Return the [X, Y] coordinate for the center point of the cell that contains the specified text.  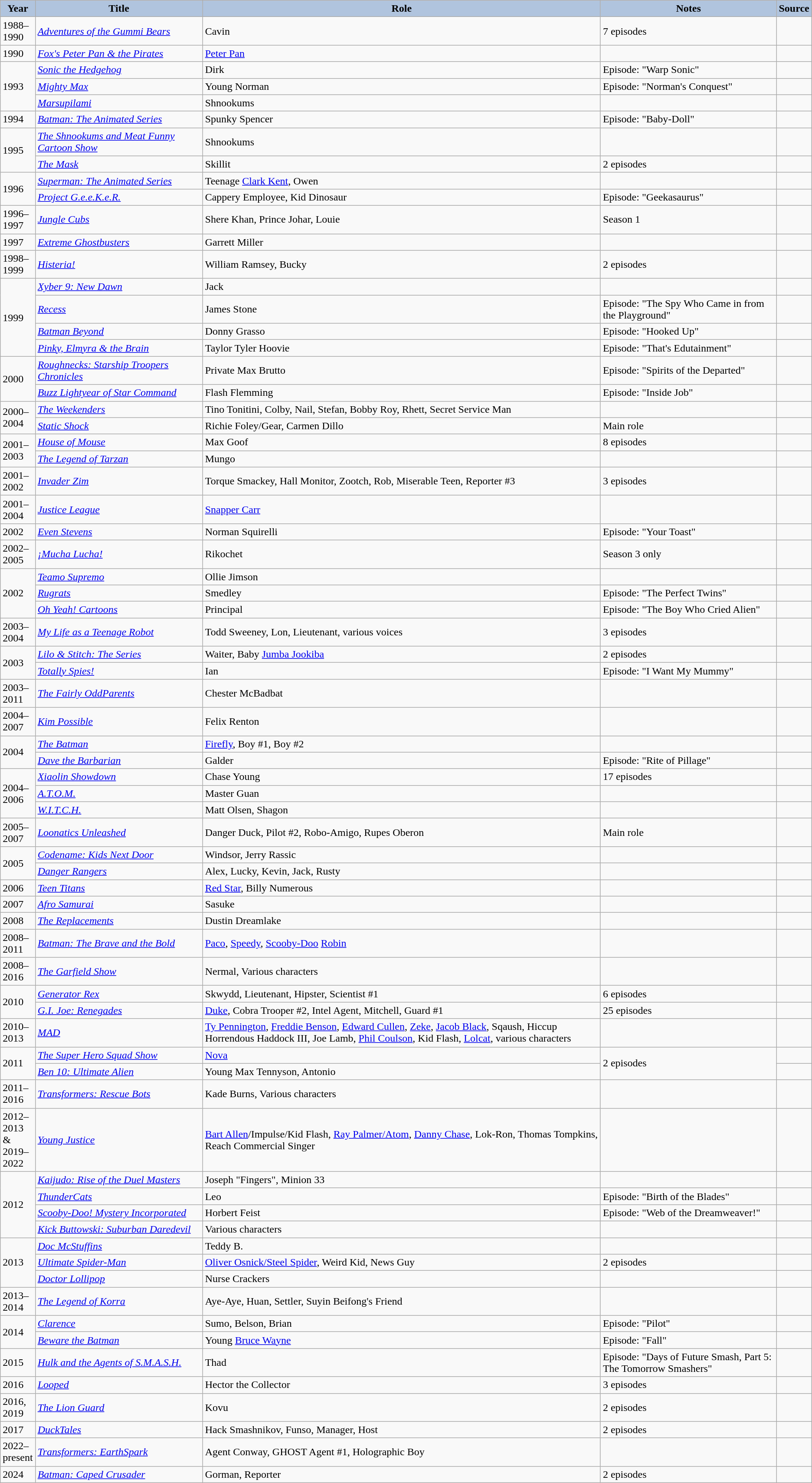
The Super Hero Squad Show [119, 1055]
2012 [18, 1204]
Batman: Caped Crusader [119, 1474]
2002–2005 [18, 554]
My Life as a Teenage Robot [119, 632]
Superman: The Animated Series [119, 181]
2005–2007 [18, 832]
The Replacements [119, 921]
Garrett Miller [402, 242]
Ben 10: Ultimate Alien [119, 1072]
Tino Tonitini, Colby, Nail, Stefan, Bobby Roy, Rhett, Secret Service Man [402, 409]
Ian [402, 671]
1996 [18, 189]
The Mask [119, 164]
Ultimate Spider-Man [119, 1263]
MAD [119, 1033]
Episode: "Geekasaurus" [688, 197]
Generator Rex [119, 994]
Agent Conway, GHOST Agent #1, Holographic Boy [402, 1452]
Snapper Carr [402, 510]
¡Mucha Lucha! [119, 554]
Justice League [119, 510]
Clarence [119, 1324]
2004–2006 [18, 793]
Nermal, Various characters [402, 971]
Episode: "Norman's Conquest" [688, 86]
17 episodes [688, 777]
Episode: "Days of Future Smash, Part 5: The Tomorrow Smashers" [688, 1363]
Episode: "Baby-Doll" [688, 119]
Danger Duck, Pilot #2, Robo-Amigo, Rupes Oberon [402, 832]
The Lion Guard [119, 1407]
2003 [18, 663]
Spunky Spencer [402, 119]
Skwydd, Lieutenant, Hipster, Scientist #1 [402, 994]
Mighty Max [119, 86]
Peter Pan [402, 53]
2008–2016 [18, 971]
Joseph "Fingers", Minion 33 [402, 1180]
Taylor Tyler Hoovie [402, 348]
Young Max Tennyson, Antonio [402, 1072]
Source [794, 9]
Episode: "Spirits of the Departed" [688, 371]
Batman Beyond [119, 332]
2013–2014 [18, 1301]
Adventures of the Gummi Bears [119, 31]
Richie Foley/Gear, Carmen Dillo [402, 426]
2008–2011 [18, 944]
1993 [18, 86]
2011–2016 [18, 1094]
Donny Grasso [402, 332]
Season 3 only [688, 554]
Rugrats [119, 593]
Xyber 9: New Dawn [119, 287]
Master Guan [402, 793]
Young Bruce Wayne [402, 1340]
House of Mouse [119, 442]
Principal [402, 610]
Ollie Jimson [402, 577]
Episode: "Your Toast" [688, 532]
Smedley [402, 593]
Teenage Clark Kent, Owen [402, 181]
Episode: "Warp Sonic" [688, 70]
James Stone [402, 309]
25 episodes [688, 1010]
Codename: Kids Next Door [119, 855]
2012–2013 & 2019–2022 [18, 1140]
2016, 2019 [18, 1407]
2024 [18, 1474]
Teamo Supremo [119, 577]
Hulk and the Agents of S.M.A.S.H. [119, 1363]
The Garfield Show [119, 971]
A.T.O.M. [119, 793]
Batman: The Animated Series [119, 119]
Scooby-Doo! Mystery Incorporated [119, 1213]
The Legend of Korra [119, 1301]
Firefly, Boy #1, Boy #2 [402, 744]
The Legend of Tarzan [119, 459]
8 episodes [688, 442]
1999 [18, 318]
Fox's Peter Pan & the Pirates [119, 53]
G.I. Joe: Renegades [119, 1010]
Red Star, Billy Numerous [402, 888]
2001–2002 [18, 481]
The Shnookums and Meat Funny Cartoon Show [119, 141]
2011 [18, 1063]
Transformers: Rescue Bots [119, 1094]
Episode: "Hooked Up" [688, 332]
Mungo [402, 459]
2016 [18, 1385]
Nova [402, 1055]
Waiter, Baby Jumba Jookiba [402, 654]
Episode: "Pilot" [688, 1324]
Hector the Collector [402, 1385]
Shere Khan, Prince Johar, Louie [402, 220]
Episode: "Web of the Dreamweaver!" [688, 1213]
2005 [18, 863]
1988–1990 [18, 31]
Chester McBadbat [402, 694]
2003–2011 [18, 694]
2004–2007 [18, 721]
2003–2004 [18, 632]
2017 [18, 1430]
6 episodes [688, 994]
Cavin [402, 31]
William Ramsey, Bucky [402, 265]
2022–present [18, 1452]
The Fairly OddParents [119, 694]
1998–1999 [18, 265]
Notes [688, 9]
Young Norman [402, 86]
Cappery Employee, Kid Dinosaur [402, 197]
2015 [18, 1363]
Kade Burns, Various characters [402, 1094]
Static Shock [119, 426]
Max Goof [402, 442]
Felix Renton [402, 721]
Kick Buttowski: Suburban Daredevil [119, 1229]
Sumo, Belson, Brian [402, 1324]
Transformers: EarthSpark [119, 1452]
1997 [18, 242]
W.I.T.C.H. [119, 810]
Todd Sweeney, Lon, Lieutenant, various voices [402, 632]
Lilo & Stitch: The Series [119, 654]
Chase Young [402, 777]
Nurse Crackers [402, 1279]
Kaijudo: Rise of the Duel Masters [119, 1180]
ThunderCats [119, 1196]
1994 [18, 119]
Episode: "The Spy Who Came in from the Playground" [688, 309]
Totally Spies! [119, 671]
Sasuke [402, 904]
Torque Smackey, Hall Monitor, Zootch, Rob, Miserable Teen, Reporter #3 [402, 481]
Skillit [402, 164]
Sonic the Hedgehog [119, 70]
Duke, Cobra Trooper #2, Intel Agent, Mitchell, Guard #1 [402, 1010]
Galder [402, 760]
Beware the Batman [119, 1340]
Afro Samurai [119, 904]
Aye-Aye, Huan, Settler, Suyin Beifong's Friend [402, 1301]
Dustin Dreamlake [402, 921]
Batman: The Brave and the Bold [119, 944]
Dave the Barbarian [119, 760]
Paco, Speedy, Scooby-Doo Robin [402, 944]
The Batman [119, 744]
Doctor Lollipop [119, 1279]
Title [119, 9]
Matt Olsen, Shagon [402, 810]
1995 [18, 150]
Danger Rangers [119, 871]
Dirk [402, 70]
Extreme Ghostbusters [119, 242]
2010–2013 [18, 1033]
2006 [18, 888]
Hack Smashnikov, Funso, Manager, Host [402, 1430]
Kovu [402, 1407]
The Weekenders [119, 409]
2010 [18, 1002]
Episode: "That's Edutainment" [688, 348]
Pinky, Elmyra & the Brain [119, 348]
Episode: "The Perfect Twins" [688, 593]
2013 [18, 1263]
Loonatics Unleashed [119, 832]
2001–2004 [18, 510]
1996–1997 [18, 220]
DuckTales [119, 1430]
Leo [402, 1196]
Episode: "Rite of Pillage" [688, 760]
Teen Titans [119, 888]
Doc McStuffins [119, 1246]
Horbert Feist [402, 1213]
Windsor, Jerry Rassic [402, 855]
Episode: "Inside Job" [688, 393]
Various characters [402, 1229]
Jungle Cubs [119, 220]
Even Stevens [119, 532]
Rikochet [402, 554]
Bart Allen/Impulse/Kid Flash, Ray Palmer/Atom, Danny Chase, Lok-Ron, Thomas Tompkins, Reach Commercial Singer [402, 1140]
2000–2004 [18, 418]
Buzz Lightyear of Star Command [119, 393]
2004 [18, 752]
2007 [18, 904]
Norman Squirelli [402, 532]
7 episodes [688, 31]
Episode: "Birth of the Blades" [688, 1196]
2014 [18, 1332]
Roughnecks: Starship Troopers Chronicles [119, 371]
Gorman, Reporter [402, 1474]
Marsupilami [119, 103]
Episode: "I Want My Mummy" [688, 671]
Invader Zim [119, 481]
Project G.e.e.K.e.R. [119, 197]
Recess [119, 309]
Season 1 [688, 220]
Role [402, 9]
Thad [402, 1363]
Alex, Lucky, Kevin, Jack, Rusty [402, 871]
Teddy B. [402, 1246]
Year [18, 9]
Episode: "The Boy Who Cried Alien" [688, 610]
Looped [119, 1385]
1990 [18, 53]
Oliver Osnick/Steel Spider, Weird Kid, News Guy [402, 1263]
Young Justice [119, 1140]
2008 [18, 921]
Flash Flemming [402, 393]
Private Max Brutto [402, 371]
Xiaolin Showdown [119, 777]
Jack [402, 287]
2000 [18, 378]
Oh Yeah! Cartoons [119, 610]
Episode: "Fall" [688, 1340]
Kim Possible [119, 721]
Histeria! [119, 265]
2001–2003 [18, 450]
